Provide the (X, Y) coordinate of the cell's center where the given text is located.  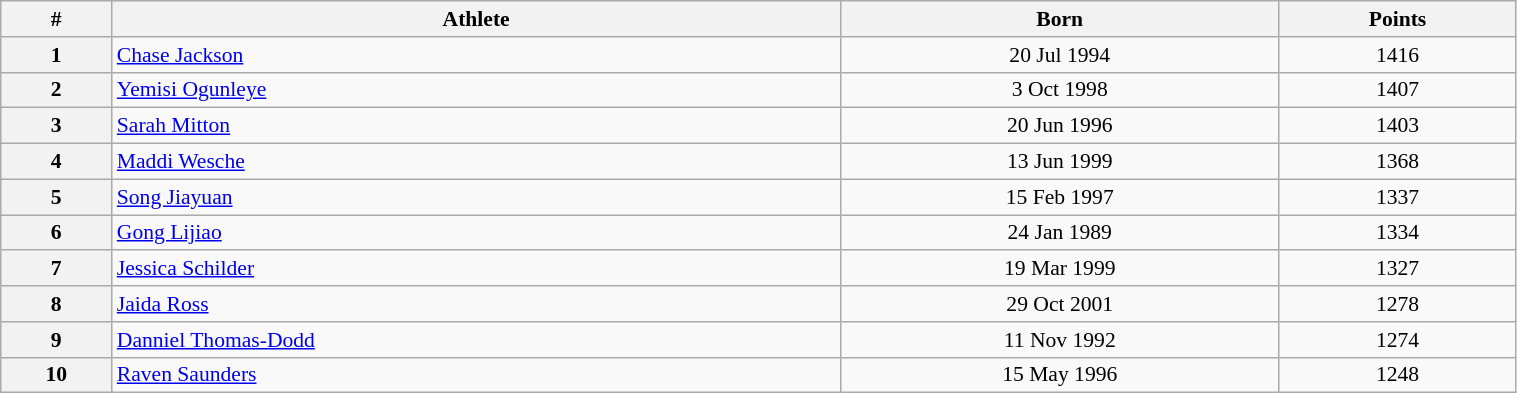
1334 (1398, 233)
Maddi Wesche (476, 162)
15 Feb 1997 (1059, 197)
Sarah Mitton (476, 126)
11 Nov 1992 (1059, 340)
Song Jiayuan (476, 197)
6 (56, 233)
20 Jul 1994 (1059, 55)
29 Oct 2001 (1059, 304)
15 May 1996 (1059, 375)
Points (1398, 19)
Yemisi Ogunleye (476, 90)
1403 (1398, 126)
1337 (1398, 197)
1248 (1398, 375)
Jaida Ross (476, 304)
8 (56, 304)
1416 (1398, 55)
3 (56, 126)
Jessica Schilder (476, 269)
1327 (1398, 269)
# (56, 19)
7 (56, 269)
24 Jan 1989 (1059, 233)
Athlete (476, 19)
5 (56, 197)
1368 (1398, 162)
4 (56, 162)
Raven Saunders (476, 375)
Born (1059, 19)
Gong Lijiao (476, 233)
1407 (1398, 90)
Chase Jackson (476, 55)
20 Jun 1996 (1059, 126)
19 Mar 1999 (1059, 269)
9 (56, 340)
1 (56, 55)
Danniel Thomas-Dodd (476, 340)
3 Oct 1998 (1059, 90)
1278 (1398, 304)
2 (56, 90)
13 Jun 1999 (1059, 162)
10 (56, 375)
1274 (1398, 340)
